Determine the [X, Y] coordinate at the center of the cell enclosing the given text.  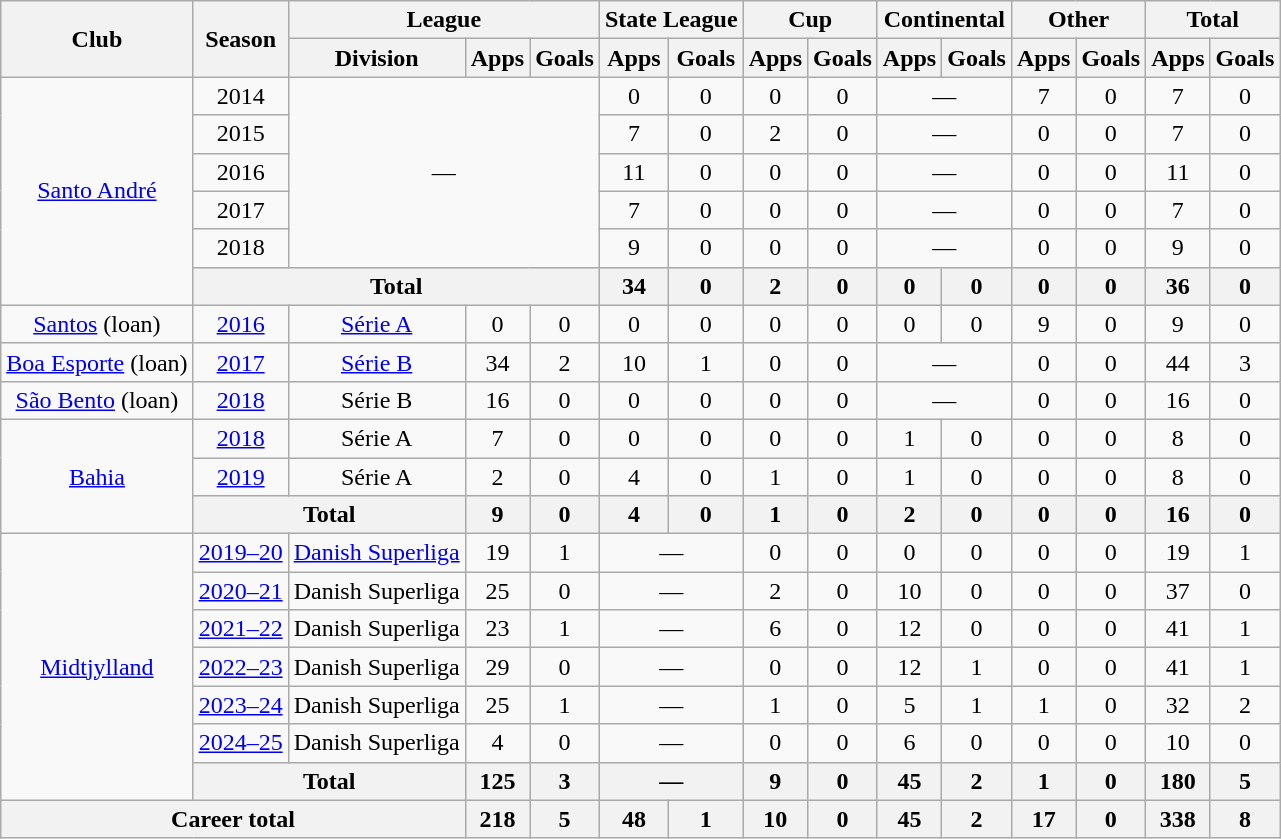
São Bento (loan) [97, 400]
2014 [240, 96]
125 [497, 781]
Santos (loan) [97, 324]
Season [240, 39]
338 [1178, 819]
37 [1178, 591]
23 [497, 629]
218 [497, 819]
League [444, 20]
36 [1178, 286]
Boa Esporte (loan) [97, 362]
180 [1178, 781]
2023–24 [240, 705]
32 [1178, 705]
Career total [233, 819]
Club [97, 39]
48 [634, 819]
Bahia [97, 476]
17 [1043, 819]
2019 [240, 477]
2022–23 [240, 667]
2020–21 [240, 591]
2019–20 [240, 553]
Santo André [97, 191]
2015 [240, 134]
44 [1178, 362]
Continental [944, 20]
Cup [810, 20]
2021–22 [240, 629]
State League [671, 20]
2024–25 [240, 743]
Other [1078, 20]
Midtjylland [97, 667]
29 [497, 667]
Division [376, 58]
